From the cell containing the given text, extract its center point as [x, y] coordinate. 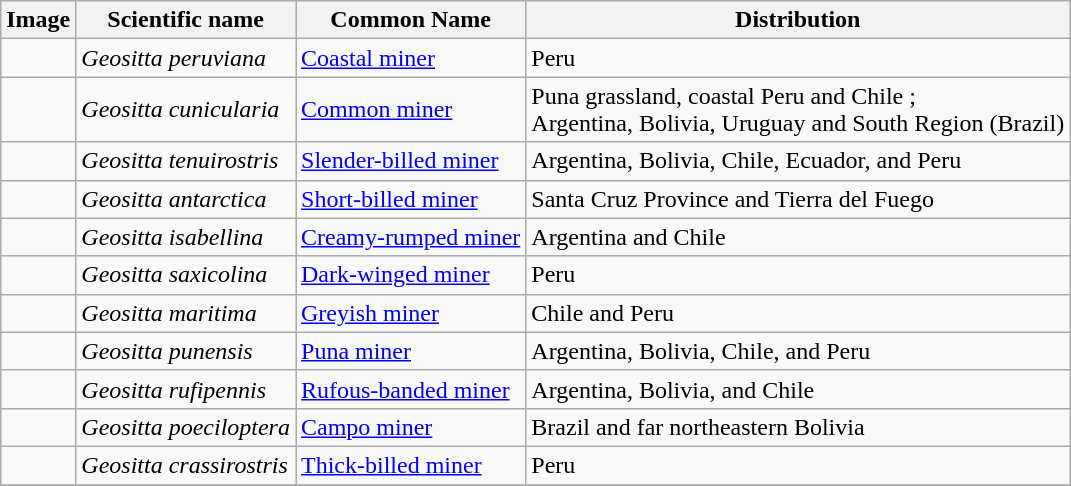
Geositta saxicolina [186, 275]
Campo miner [411, 427]
Brazil and far northeastern Bolivia [798, 427]
Geositta cunicularia [186, 110]
Rufous-banded miner [411, 389]
Puna miner [411, 351]
Common Name [411, 20]
Argentina, Bolivia, Chile, Ecuador, and Peru [798, 161]
Argentina and Chile [798, 237]
Creamy-rumped miner [411, 237]
Coastal miner [411, 58]
Common miner [411, 110]
Scientific name [186, 20]
Geositta crassirostris [186, 465]
Geositta isabellina [186, 237]
Geositta poeciloptera [186, 427]
Puna grassland, coastal Peru and Chile ;Argentina, Bolivia, Uruguay and South Region (Brazil) [798, 110]
Santa Cruz Province and Tierra del Fuego [798, 199]
Geositta tenuirostris [186, 161]
Short-billed miner [411, 199]
Slender-billed miner [411, 161]
Geositta antarctica [186, 199]
Thick-billed miner [411, 465]
Distribution [798, 20]
Geositta punensis [186, 351]
Dark-winged miner [411, 275]
Image [38, 20]
Greyish miner [411, 313]
Geositta peruviana [186, 58]
Argentina, Bolivia, Chile, and Peru [798, 351]
Geositta maritima [186, 313]
Chile and Peru [798, 313]
Argentina, Bolivia, and Chile [798, 389]
Geositta rufipennis [186, 389]
